Output the (X, Y) coordinate of the center of the cell containing the given text.  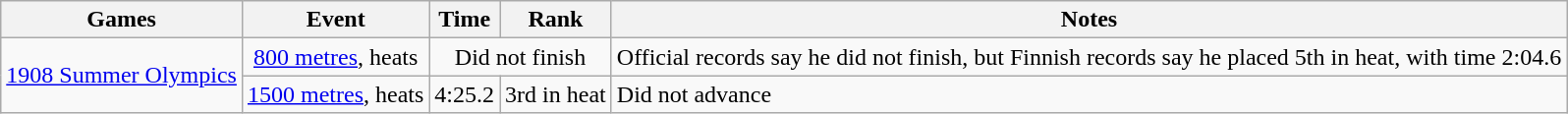
Did not advance (1089, 94)
Time (465, 20)
Rank (556, 20)
4:25.2 (465, 94)
1908 Summer Olympics (122, 76)
3rd in heat (556, 94)
800 metres, heats (335, 57)
1500 metres, heats (335, 94)
Event (335, 20)
Games (122, 20)
Did not finish (521, 57)
Notes (1089, 20)
Official records say he did not finish, but Finnish records say he placed 5th in heat, with time 2:04.6 (1089, 57)
